Provide the (X, Y) coordinate of the cell's center where the given text is located.  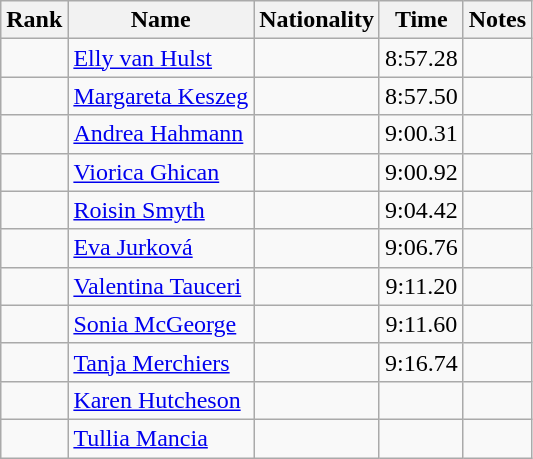
Eva Jurková (161, 248)
Notes (497, 20)
Nationality (317, 20)
9:00.31 (421, 134)
Tanja Merchiers (161, 362)
Sonia McGeorge (161, 324)
Rank (34, 20)
9:16.74 (421, 362)
9:04.42 (421, 210)
Tullia Mancia (161, 438)
9:11.20 (421, 286)
8:57.28 (421, 58)
Karen Hutcheson (161, 400)
Time (421, 20)
Viorica Ghican (161, 172)
9:06.76 (421, 248)
Roisin Smyth (161, 210)
Valentina Tauceri (161, 286)
Margareta Keszeg (161, 96)
9:11.60 (421, 324)
8:57.50 (421, 96)
Elly van Hulst (161, 58)
9:00.92 (421, 172)
Andrea Hahmann (161, 134)
Name (161, 20)
